From the cell containing the given text, extract its center point as (X, Y) coordinate. 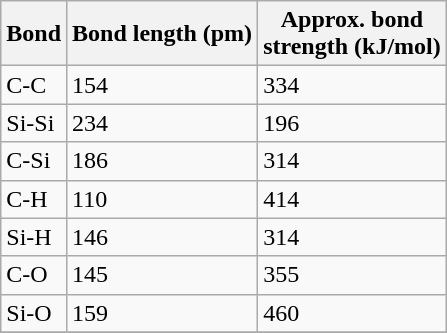
414 (352, 199)
234 (162, 123)
C-H (34, 199)
334 (352, 85)
196 (352, 123)
Si-H (34, 237)
Approx. bond strength (kJ/mol) (352, 34)
460 (352, 313)
Bond length (pm) (162, 34)
145 (162, 275)
C-C (34, 85)
186 (162, 161)
110 (162, 199)
355 (352, 275)
C-Si (34, 161)
Si-O (34, 313)
159 (162, 313)
Si-Si (34, 123)
146 (162, 237)
C-O (34, 275)
Bond (34, 34)
154 (162, 85)
